Determine the (X, Y) coordinate at the center of the cell enclosing the given text.  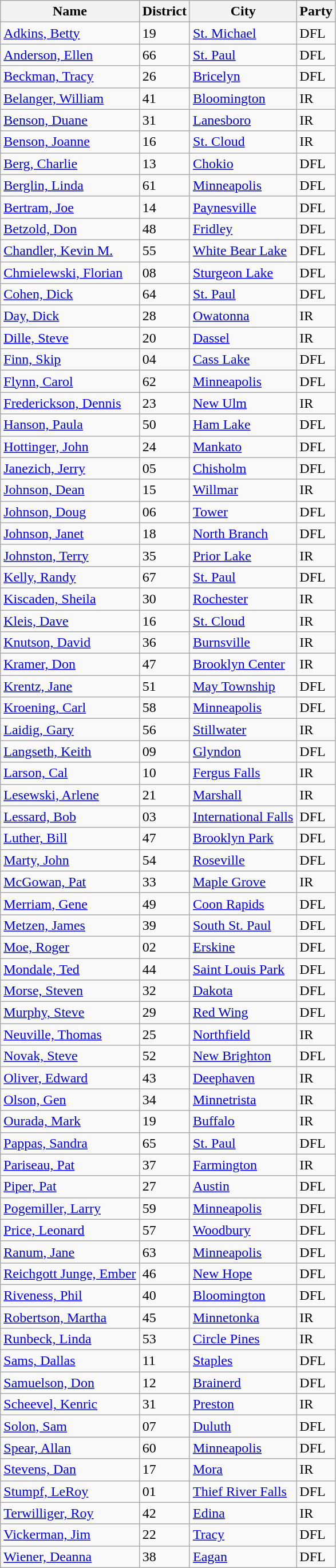
Stevens, Dan (70, 1470)
Laidig, Gary (70, 730)
43 (164, 1078)
Burnsville (243, 643)
White Bear Lake (243, 250)
Thief River Falls (243, 1491)
New Hope (243, 1273)
Sturgeon Lake (243, 273)
30 (164, 599)
Frederickson, Dennis (70, 403)
04 (164, 360)
Janezich, Jerry (70, 468)
63 (164, 1252)
58 (164, 708)
34 (164, 1100)
Prior Lake (243, 555)
Solon, Sam (70, 1426)
66 (164, 55)
Pappas, Sandra (70, 1143)
14 (164, 207)
Northfield (243, 1034)
Novak, Steve (70, 1056)
37 (164, 1165)
Moe, Roger (70, 947)
57 (164, 1230)
Coon Rapids (243, 904)
Larson, Cal (70, 773)
Cass Lake (243, 360)
21 (164, 795)
Marty, John (70, 860)
Ranum, Jane (70, 1252)
Flynn, Carol (70, 381)
Kramer, Don (70, 664)
61 (164, 185)
Tracy (243, 1535)
Metzen, James (70, 925)
Duluth (243, 1426)
38 (164, 1557)
Lesewski, Arlene (70, 795)
Brooklyn Center (243, 664)
Luther, Bill (70, 838)
01 (164, 1491)
44 (164, 969)
Terwilliger, Roy (70, 1513)
Owatonna (243, 316)
42 (164, 1513)
45 (164, 1317)
Edina (243, 1513)
24 (164, 447)
03 (164, 817)
06 (164, 512)
Pariseau, Pat (70, 1165)
City (243, 11)
Samuelson, Don (70, 1383)
Brainerd (243, 1383)
50 (164, 425)
56 (164, 730)
65 (164, 1143)
Merriam, Gene (70, 904)
Knutson, David (70, 643)
Benson, Duane (70, 120)
Kelly, Randy (70, 577)
North Branch (243, 534)
Paynesville (243, 207)
52 (164, 1056)
Benson, Joanne (70, 142)
46 (164, 1273)
Price, Leonard (70, 1230)
54 (164, 860)
Glyndon (243, 751)
Red Wing (243, 1013)
Fridley (243, 229)
07 (164, 1426)
Ham Lake (243, 425)
Beckman, Tracy (70, 77)
Deephaven (243, 1078)
Day, Dick (70, 316)
02 (164, 947)
Riveness, Phil (70, 1295)
53 (164, 1339)
Runbeck, Linda (70, 1339)
McGowan, Pat (70, 882)
Chandler, Kevin M. (70, 250)
Sams, Dallas (70, 1361)
59 (164, 1208)
60 (164, 1448)
40 (164, 1295)
Berg, Charlie (70, 164)
Woodbury (243, 1230)
Murphy, Steve (70, 1013)
29 (164, 1013)
62 (164, 381)
Finn, Skip (70, 360)
27 (164, 1187)
International Falls (243, 817)
Circle Pines (243, 1339)
Fergus Falls (243, 773)
District (164, 11)
67 (164, 577)
Marshall (243, 795)
Reichgott Junge, Ember (70, 1273)
Staples (243, 1361)
Bertram, Joe (70, 207)
51 (164, 686)
New Brighton (243, 1056)
28 (164, 316)
Lanesboro (243, 120)
Stillwater (243, 730)
32 (164, 991)
Vickerman, Jim (70, 1535)
15 (164, 490)
Robertson, Martha (70, 1317)
49 (164, 904)
10 (164, 773)
Bricelyn (243, 77)
41 (164, 98)
13 (164, 164)
Langseth, Keith (70, 751)
Maple Grove (243, 882)
Mondale, Ted (70, 969)
Tower (243, 512)
Party (316, 11)
Kiscaden, Sheila (70, 599)
Belanger, William (70, 98)
Spear, Allan (70, 1448)
Buffalo (243, 1121)
Betzold, Don (70, 229)
Minnetrista (243, 1100)
May Township (243, 686)
Oliver, Edward (70, 1078)
Chmielewski, Florian (70, 273)
Kroening, Carl (70, 708)
08 (164, 273)
Cohen, Dick (70, 295)
Dakota (243, 991)
Chisholm (243, 468)
Mora (243, 1470)
Wiener, Deanna (70, 1557)
Hottinger, John (70, 447)
05 (164, 468)
Pogemiller, Larry (70, 1208)
33 (164, 882)
23 (164, 403)
26 (164, 77)
55 (164, 250)
Anderson, Ellen (70, 55)
Name (70, 11)
St. Michael (243, 33)
New Ulm (243, 403)
Rochester (243, 599)
36 (164, 643)
64 (164, 295)
Dassel (243, 338)
Austin (243, 1187)
Stumpf, LeRoy (70, 1491)
Saint Louis Park (243, 969)
Lessard, Bob (70, 817)
Kleis, Dave (70, 620)
Mankato (243, 447)
Scheevel, Kenric (70, 1404)
Preston (243, 1404)
Neuville, Thomas (70, 1034)
Adkins, Betty (70, 33)
39 (164, 925)
Erskine (243, 947)
20 (164, 338)
25 (164, 1034)
Hanson, Paula (70, 425)
09 (164, 751)
Chokio (243, 164)
Eagan (243, 1557)
South St. Paul (243, 925)
48 (164, 229)
Dille, Steve (70, 338)
Minnetonka (243, 1317)
Johnson, Doug (70, 512)
Morse, Steven (70, 991)
Johnson, Janet (70, 534)
Roseville (243, 860)
Piper, Pat (70, 1187)
Ourada, Mark (70, 1121)
Berglin, Linda (70, 185)
12 (164, 1383)
Krentz, Jane (70, 686)
18 (164, 534)
Farmington (243, 1165)
Brooklyn Park (243, 838)
17 (164, 1470)
22 (164, 1535)
Willmar (243, 490)
11 (164, 1361)
Johnson, Dean (70, 490)
Johnston, Terry (70, 555)
Olson, Gen (70, 1100)
35 (164, 555)
